Capture the cell that displays the provided text and extract its [x, y] central coordinate. 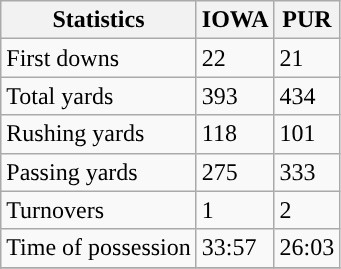
Passing yards [99, 172]
Turnovers [99, 210]
26:03 [307, 248]
First downs [99, 58]
101 [307, 134]
434 [307, 96]
333 [307, 172]
PUR [307, 20]
22 [235, 58]
IOWA [235, 20]
Rushing yards [99, 134]
33:57 [235, 248]
118 [235, 134]
275 [235, 172]
Time of possession [99, 248]
21 [307, 58]
Statistics [99, 20]
2 [307, 210]
393 [235, 96]
Total yards [99, 96]
1 [235, 210]
